Return the (x, y) coordinate for the center point of the cell that contains the specified text.  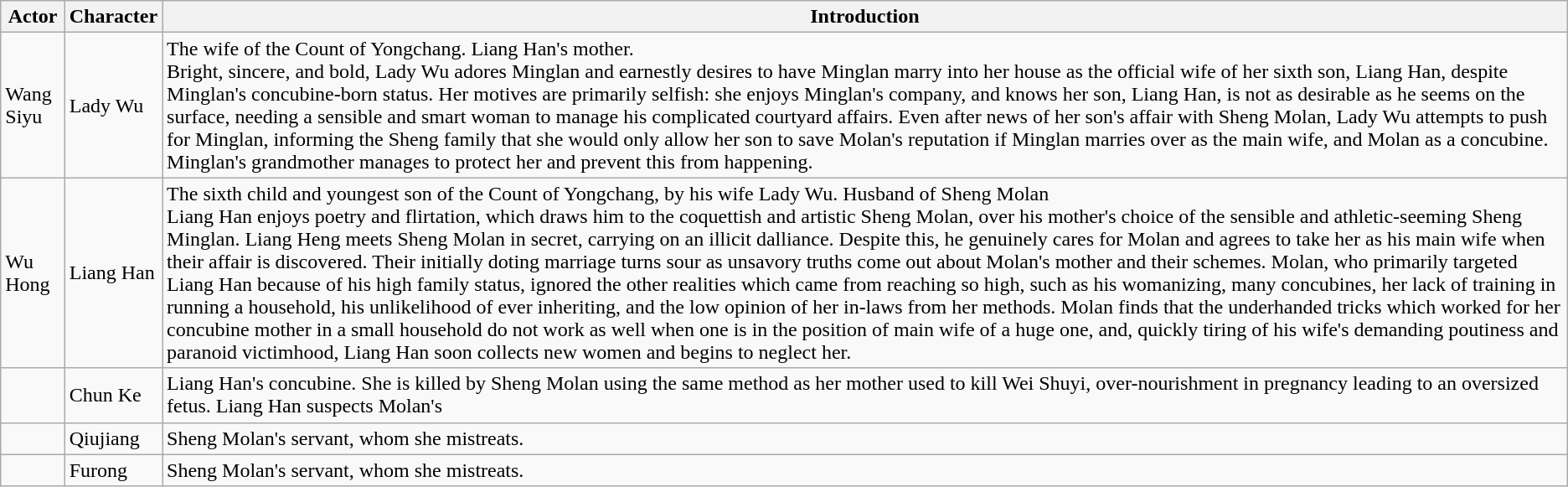
Furong (113, 470)
Liang Han (113, 273)
Character (113, 17)
Wu Hong (33, 273)
Lady Wu (113, 106)
Qiujiang (113, 438)
Wang Siyu (33, 106)
Actor (33, 17)
Chun Ke (113, 396)
Introduction (865, 17)
